Search for the cell housing the specified text and yield its (X, Y) center coordinate. 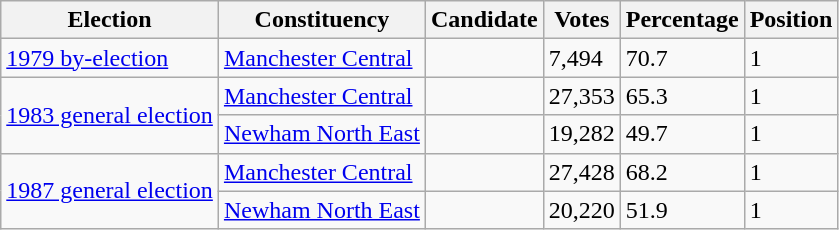
Votes (582, 20)
68.2 (682, 172)
1987 general election (110, 191)
49.7 (682, 134)
27,353 (582, 96)
1979 by-election (110, 58)
Percentage (682, 20)
7,494 (582, 58)
51.9 (682, 210)
Constituency (322, 20)
19,282 (582, 134)
1983 general election (110, 115)
20,220 (582, 210)
65.3 (682, 96)
Position (791, 20)
70.7 (682, 58)
Election (110, 20)
27,428 (582, 172)
Candidate (484, 20)
